Detect which cell encompasses the target text, then output its (x, y) center coordinate. 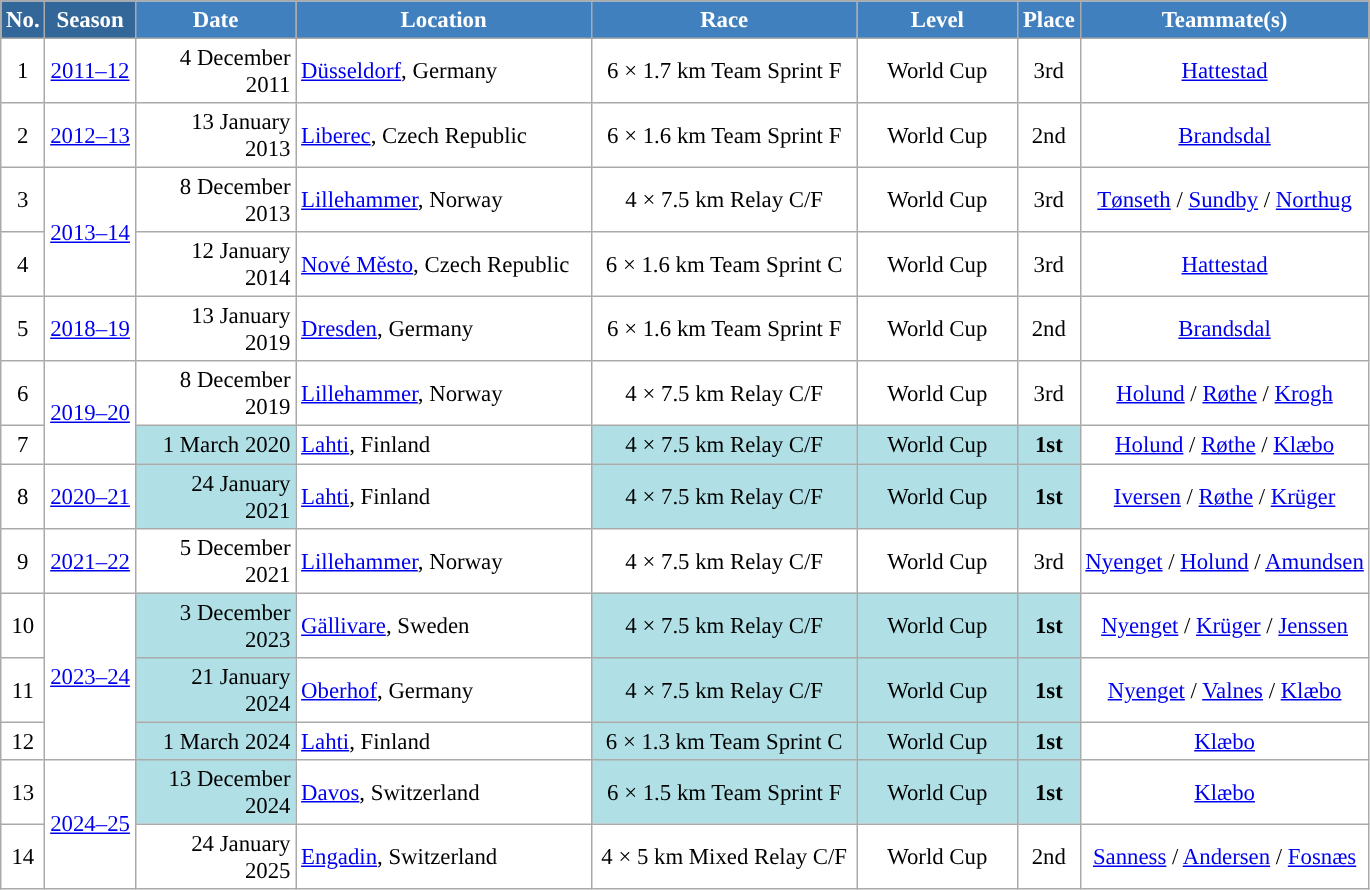
24 January 2021 (216, 496)
Düsseldorf, Germany (444, 72)
2020–21 (90, 496)
6 × 1.3 km Team Sprint C (724, 741)
9 (23, 560)
Holund / Røthe / Krogh (1224, 394)
4 × 5 km Mixed Relay C/F (724, 856)
3 (23, 200)
Nyenget / Valnes / Klæbo (1224, 690)
2024–25 (90, 824)
3 December 2023 (216, 626)
2019–20 (90, 413)
13 January 2019 (216, 330)
Teammate(s) (1224, 20)
2011–12 (90, 72)
13 January 2013 (216, 136)
Place (1049, 20)
4 December 2011 (216, 72)
21 January 2024 (216, 690)
Season (90, 20)
Level (938, 20)
Holund / Røthe / Klæbo (1224, 445)
Race (724, 20)
6 × 1.6 km Team Sprint C (724, 264)
4 (23, 264)
Oberhof, Germany (444, 690)
Date (216, 20)
2013–14 (90, 232)
11 (23, 690)
Gällivare, Sweden (444, 626)
6 × 1.7 km Team Sprint F (724, 72)
7 (23, 445)
13 (23, 792)
14 (23, 856)
5 December 2021 (216, 560)
8 December 2019 (216, 394)
Sanness / Andersen / Fosnæs (1224, 856)
1 March 2020 (216, 445)
13 December 2024 (216, 792)
2023–24 (90, 676)
Nyenget / Krüger / Jenssen (1224, 626)
1 March 2024 (216, 741)
2 (23, 136)
5 (23, 330)
Engadin, Switzerland (444, 856)
10 (23, 626)
24 January 2025 (216, 856)
6 (23, 394)
Location (444, 20)
Dresden, Germany (444, 330)
Iversen / Røthe / Krüger (1224, 496)
Nyenget / Holund / Amundsen (1224, 560)
2012–13 (90, 136)
2021–22 (90, 560)
Davos, Switzerland (444, 792)
8 (23, 496)
Liberec, Czech Republic (444, 136)
No. (23, 20)
6 × 1.5 km Team Sprint F (724, 792)
12 January 2014 (216, 264)
2018–19 (90, 330)
Tønseth / Sundby / Northug (1224, 200)
8 December 2013 (216, 200)
1 (23, 72)
12 (23, 741)
Nové Město, Czech Republic (444, 264)
